Output the (x, y) coordinate of the center of the cell containing the given text.  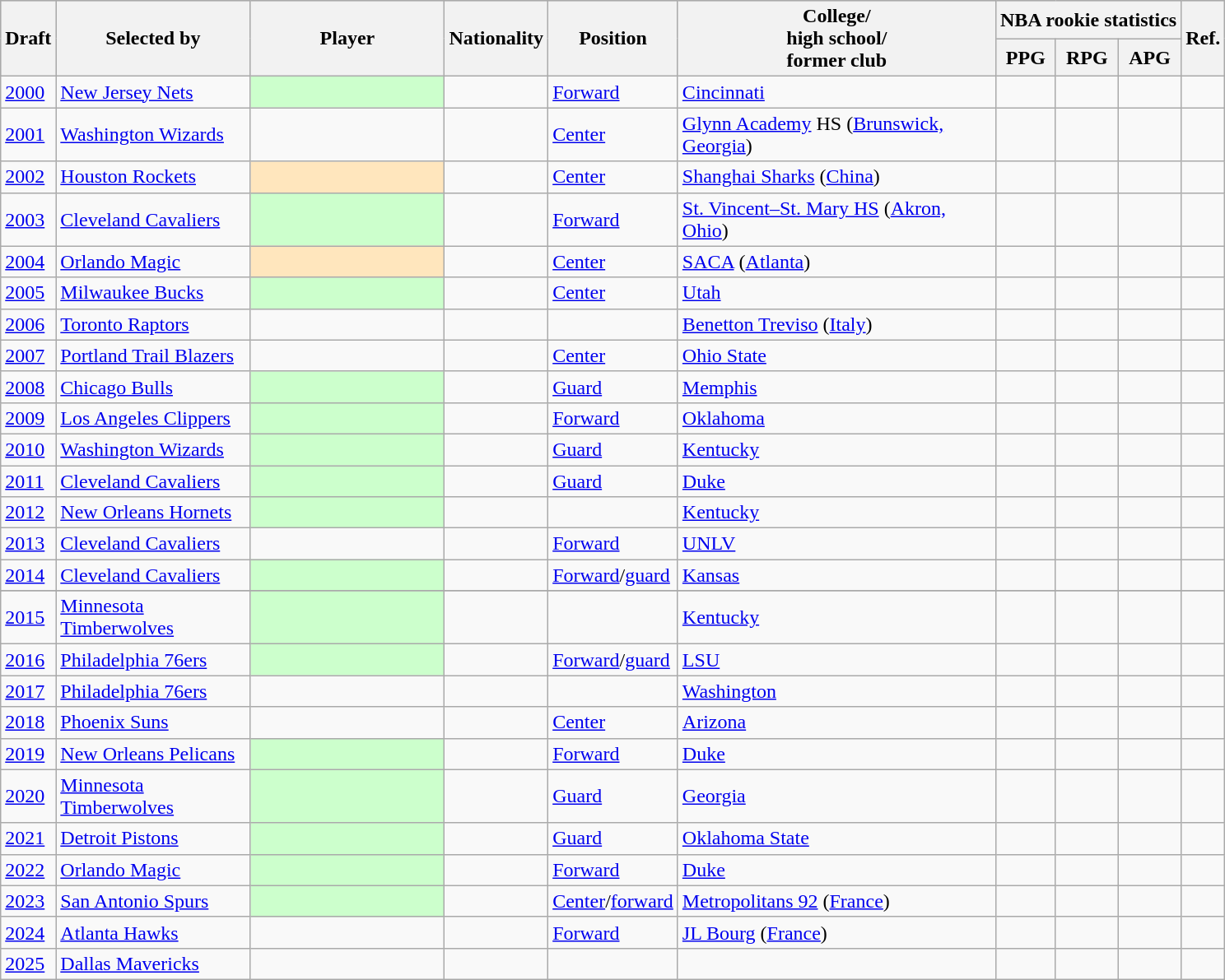
2020 (28, 797)
Metropolitans 92 (France) (836, 901)
Dallas Mavericks (153, 964)
Nationality (496, 39)
Kansas (836, 575)
Washington (836, 691)
2003 (28, 219)
2024 (28, 932)
Glynn Academy HS (Brunswick, Georgia) (836, 135)
Los Angeles Clippers (153, 418)
2021 (28, 838)
2023 (28, 901)
APG (1149, 58)
Atlanta Hawks (153, 932)
San Antonio Spurs (153, 901)
2014 (28, 575)
Portland Trail Blazers (153, 355)
New Jersey Nets (153, 92)
Memphis (836, 387)
2004 (28, 262)
2019 (28, 754)
Benetton Treviso (Italy) (836, 324)
2009 (28, 418)
Toronto Raptors (153, 324)
Milwaukee Bucks (153, 293)
2006 (28, 324)
Cincinnati (836, 92)
2001 (28, 135)
New Orleans Pelicans (153, 754)
2008 (28, 387)
2000 (28, 92)
NBA rookie statistics (1088, 20)
Center/forward (613, 901)
College/high school/former club (836, 39)
Ohio State (836, 355)
LSU (836, 660)
2016 (28, 660)
Oklahoma (836, 418)
Houston Rockets (153, 177)
2013 (28, 544)
Draft (28, 39)
PPG (1026, 58)
St. Vincent–St. Mary HS (Akron, Ohio) (836, 219)
2022 (28, 870)
Selected by (153, 39)
2025 (28, 964)
Detroit Pistons (153, 838)
2010 (28, 449)
JL Bourg (France) (836, 932)
Arizona (836, 722)
2015 (28, 617)
New Orleans Hornets (153, 513)
UNLV (836, 544)
Player (347, 39)
Position (613, 39)
2005 (28, 293)
Chicago Bulls (153, 387)
Ref. (1204, 39)
2002 (28, 177)
Georgia (836, 797)
2017 (28, 691)
2012 (28, 513)
Phoenix Suns (153, 722)
RPG (1087, 58)
SACA (Atlanta) (836, 262)
2007 (28, 355)
2011 (28, 481)
Oklahoma State (836, 838)
Shanghai Sharks (China) (836, 177)
Utah (836, 293)
2018 (28, 722)
